Detect which cell encompasses the target text, then output its [X, Y] center coordinate. 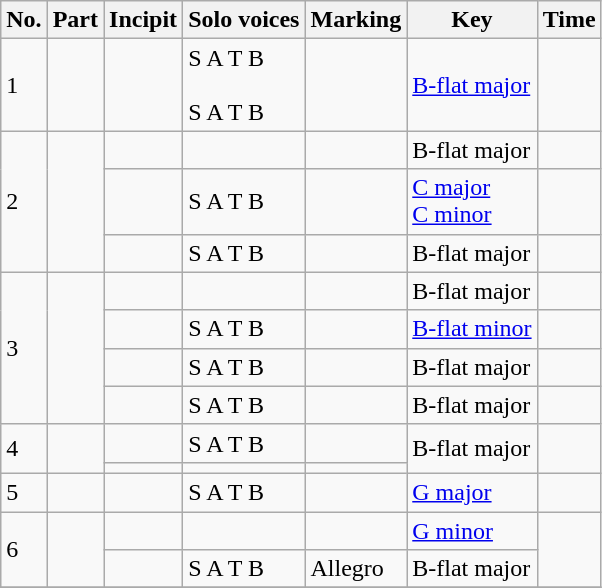
Time [569, 20]
Incipit [144, 20]
4 [24, 448]
5 [24, 492]
No. [24, 20]
2 [24, 202]
Key [472, 20]
Solo voices [244, 20]
6 [24, 550]
C majorC minor [472, 202]
Marking [356, 20]
3 [24, 348]
1 [24, 85]
G minor [472, 531]
S A T B S A T B [244, 85]
G major [472, 492]
B-flat minor [472, 329]
Part [75, 20]
Allegro [356, 569]
